Return [x, y] of the center of cell containing provided text 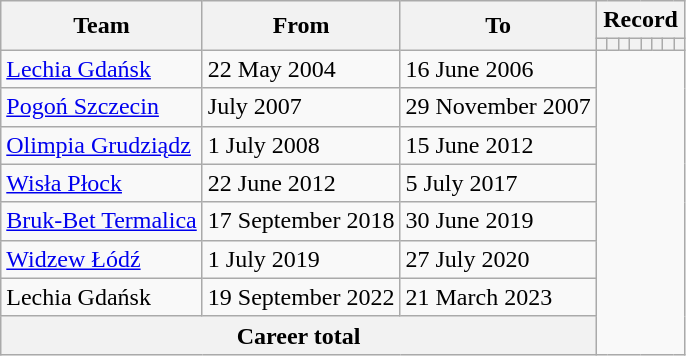
Wisła Płock [102, 183]
Bruk-Bet Termalica [102, 221]
21 March 2023 [498, 297]
19 September 2022 [301, 297]
30 June 2019 [498, 221]
1 July 2008 [301, 145]
17 September 2018 [301, 221]
Widzew Łódź [102, 259]
From [301, 26]
22 June 2012 [301, 183]
July 2007 [301, 107]
Olimpia Grudziądz [102, 145]
Record [640, 20]
15 June 2012 [498, 145]
To [498, 26]
5 July 2017 [498, 183]
Team [102, 26]
Pogoń Szczecin [102, 107]
22 May 2004 [301, 69]
29 November 2007 [498, 107]
16 June 2006 [498, 69]
27 July 2020 [498, 259]
Career total [299, 335]
1 July 2019 [301, 259]
